Locate the cell with the specified text and output its [X, Y] center coordinate. 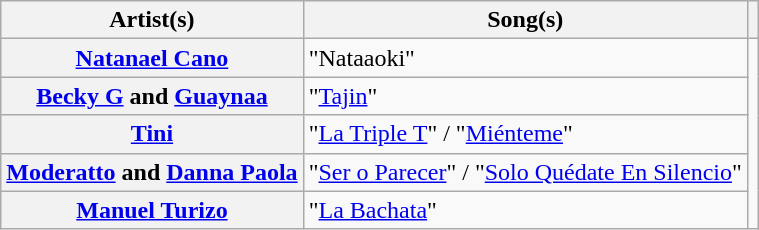
"Nataaoki" [525, 58]
"La Bachata" [525, 210]
Manuel Turizo [152, 210]
"Tajin" [525, 96]
Moderatto and Danna Paola [152, 172]
Tini [152, 134]
Natanael Cano [152, 58]
"La Triple T" / "Miénteme" [525, 134]
Artist(s) [152, 20]
"Ser o Parecer" / "Solo Quédate En Silencio" [525, 172]
Song(s) [525, 20]
Becky G and Guaynaa [152, 96]
